Return the (x, y) coordinate for the center point of the cell that contains the specified text.  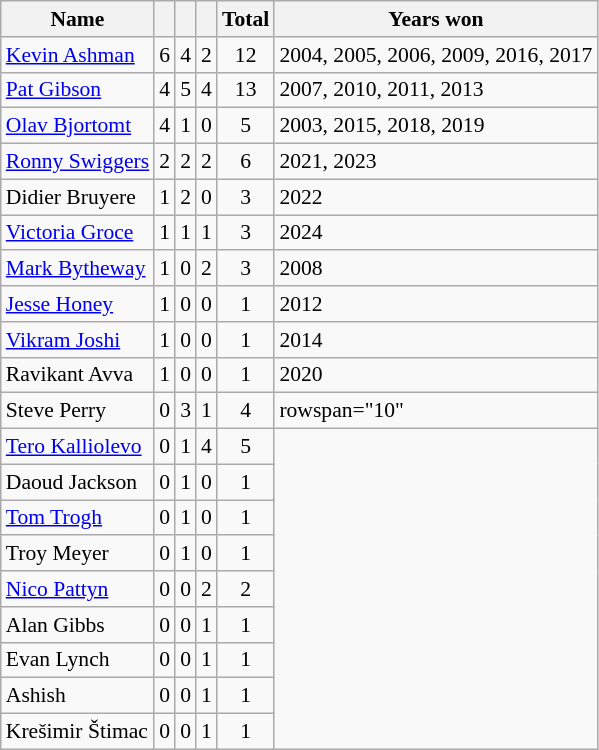
Ronny Swiggers (78, 161)
Nico Pattyn (78, 589)
Years won (436, 19)
Olav Bjortomt (78, 126)
Troy Meyer (78, 553)
2007, 2010, 2011, 2013 (436, 90)
Pat Gibson (78, 90)
2020 (436, 375)
2024 (436, 232)
Evan Lynch (78, 660)
Kevin Ashman (78, 54)
Name (78, 19)
Jesse Honey (78, 304)
2021, 2023 (436, 161)
2008 (436, 268)
12 (246, 54)
2014 (436, 339)
2012 (436, 304)
Steve Perry (78, 411)
Total (246, 19)
2004, 2005, 2006, 2009, 2016, 2017 (436, 54)
Krešimir Štimac (78, 731)
Tero Kalliolevo (78, 446)
rowspan="10" (436, 411)
Vikram Joshi (78, 339)
2003, 2015, 2018, 2019 (436, 126)
Tom Trogh (78, 518)
Daoud Jackson (78, 482)
Ravikant Avva (78, 375)
Mark Bytheway (78, 268)
Ashish (78, 696)
Didier Bruyere (78, 197)
2022 (436, 197)
Victoria Groce (78, 232)
13 (246, 90)
Alan Gibbs (78, 624)
